Scan for the cell matching the given text and deliver its (x, y) coordinate at center. 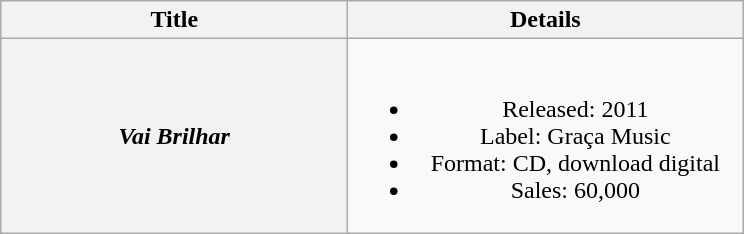
Details (546, 20)
Released: 2011Label: Graça MusicFormat: CD, download digitalSales: 60,000 (546, 136)
Vai Brilhar (174, 136)
Title (174, 20)
